Output the [x, y] coordinate of the center of the cell containing the given text.  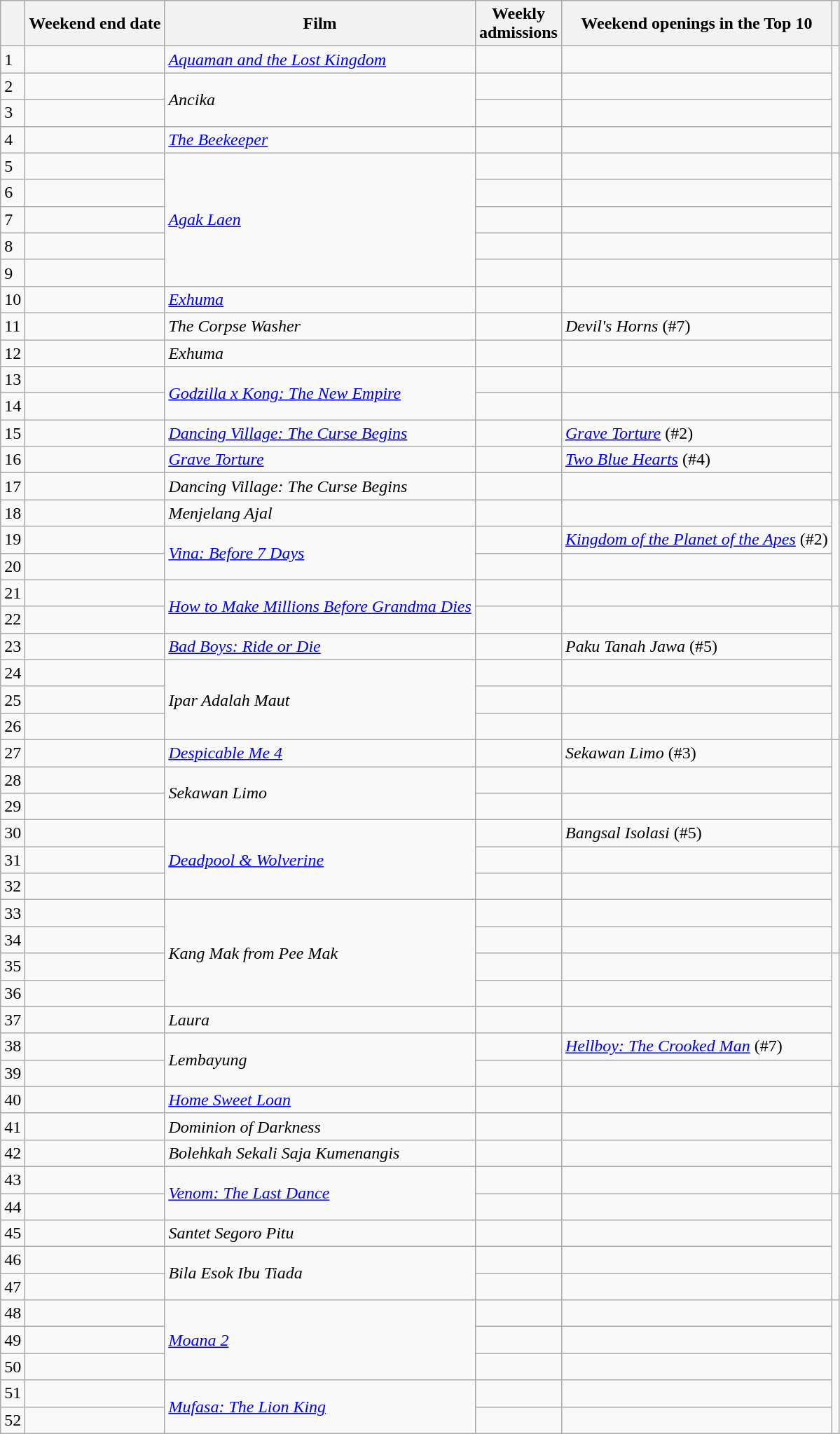
Ipar Adalah Maut [319, 699]
18 [13, 513]
11 [13, 326]
Menjelang Ajal [319, 513]
14 [13, 407]
50 [13, 1367]
Bolehkah Sekali Saja Kumenangis [319, 1153]
5 [13, 166]
Despicable Me 4 [319, 753]
31 [13, 860]
Godzilla x Kong: The New Empire [319, 393]
Sekawan Limo (#3) [696, 753]
Sekawan Limo [319, 793]
Devil's Horns (#7) [696, 326]
Weeklyadmissions [518, 24]
20 [13, 566]
Venom: The Last Dance [319, 1193]
Laura [319, 1020]
9 [13, 273]
Deadpool & Wolverine [319, 860]
Dominion of Darkness [319, 1126]
The Beekeeper [319, 139]
Film [319, 24]
22 [13, 620]
4 [13, 139]
Two Blue Hearts (#4) [696, 460]
10 [13, 299]
Mufasa: The Lion King [319, 1407]
45 [13, 1234]
Moana 2 [319, 1340]
29 [13, 807]
Lembayung [319, 1060]
Agak Laen [319, 219]
28 [13, 780]
34 [13, 940]
48 [13, 1313]
13 [13, 380]
Paku Tanah Jawa (#5) [696, 646]
Kang Mak from Pee Mak [319, 953]
Home Sweet Loan [319, 1100]
51 [13, 1393]
Weekend openings in the Top 10 [696, 24]
21 [13, 593]
24 [13, 673]
Grave Torture [319, 460]
How to Make Millions Before Grandma Dies [319, 606]
Bad Boys: Ride or Die [319, 646]
32 [13, 887]
Vina: Before 7 Days [319, 553]
47 [13, 1287]
42 [13, 1153]
35 [13, 967]
43 [13, 1180]
2 [13, 86]
12 [13, 353]
Santet Segoro Pitu [319, 1234]
27 [13, 753]
23 [13, 646]
52 [13, 1420]
17 [13, 486]
8 [13, 246]
44 [13, 1206]
Kingdom of the Planet of the Apes (#2) [696, 540]
Weekend end date [95, 24]
40 [13, 1100]
49 [13, 1340]
Bangsal Isolasi (#5) [696, 833]
3 [13, 113]
41 [13, 1126]
38 [13, 1046]
46 [13, 1260]
6 [13, 193]
16 [13, 460]
1 [13, 60]
36 [13, 993]
15 [13, 433]
33 [13, 913]
Ancika [319, 100]
Aquaman and the Lost Kingdom [319, 60]
39 [13, 1073]
30 [13, 833]
26 [13, 726]
Grave Torture (#2) [696, 433]
Hellboy: The Crooked Man (#7) [696, 1046]
19 [13, 540]
Bila Esok Ibu Tiada [319, 1273]
25 [13, 699]
37 [13, 1020]
7 [13, 219]
The Corpse Washer [319, 326]
